Find where the given text appears and provide that cell's center as (X, Y) coordinate. 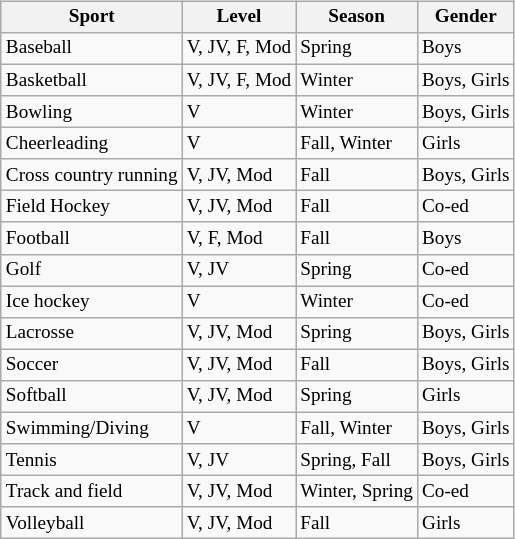
Volleyball (92, 523)
Cross country running (92, 175)
Soccer (92, 365)
Ice hockey (92, 302)
Basketball (92, 80)
Softball (92, 397)
Tennis (92, 460)
Baseball (92, 49)
Field Hockey (92, 207)
Gender (466, 17)
Swimming/Diving (92, 428)
V, F, Mod (239, 238)
Level (239, 17)
Golf (92, 270)
Track and field (92, 492)
Cheerleading (92, 144)
Bowling (92, 112)
Sport (92, 17)
Winter, Spring (357, 492)
Football (92, 238)
Lacrosse (92, 333)
Spring, Fall (357, 460)
Season (357, 17)
